Output the [X, Y] coordinate of the center of the cell containing the given text.  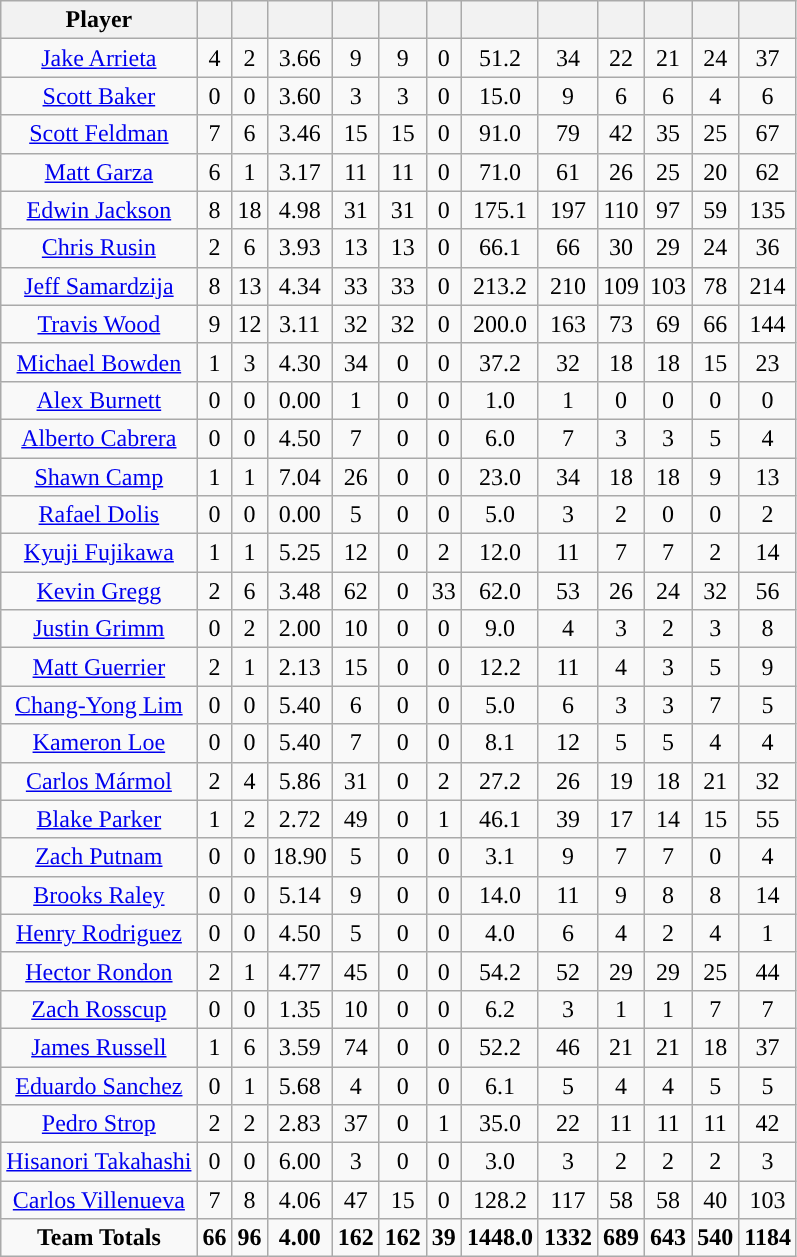
1.35 [300, 1009]
44 [768, 971]
1.0 [500, 400]
Zach Putnam [99, 857]
18.90 [300, 857]
3.17 [300, 172]
69 [668, 324]
4.0 [500, 933]
37.2 [500, 362]
Carlos Villenueva [99, 1200]
3.60 [300, 96]
2.83 [300, 1124]
128.2 [500, 1200]
15.0 [500, 96]
46.1 [500, 819]
3.59 [300, 1047]
Henry Rodriguez [99, 933]
5.86 [300, 781]
74 [356, 1047]
54.2 [500, 971]
Kyuji Fujikawa [99, 553]
3.1 [500, 857]
Blake Parker [99, 819]
144 [768, 324]
2.00 [300, 629]
3.48 [300, 591]
71.0 [500, 172]
Travis Wood [99, 324]
5.68 [300, 1085]
Rafael Dolis [99, 515]
67 [768, 134]
Team Totals [99, 1238]
61 [568, 172]
51.2 [500, 58]
Scott Baker [99, 96]
Matt Garza [99, 172]
73 [620, 324]
643 [668, 1238]
46 [568, 1047]
689 [620, 1238]
Jeff Samardzija [99, 286]
1332 [568, 1238]
47 [356, 1200]
4.00 [300, 1238]
8.1 [500, 743]
2.72 [300, 819]
4.30 [300, 362]
4.06 [300, 1200]
52 [568, 971]
110 [620, 210]
56 [768, 591]
12.2 [500, 667]
4.34 [300, 286]
3.0 [500, 1162]
96 [250, 1238]
45 [356, 971]
52.2 [500, 1047]
163 [568, 324]
1184 [768, 1238]
Michael Bowden [99, 362]
213.2 [500, 286]
6.2 [500, 1009]
35.0 [500, 1124]
97 [668, 210]
59 [716, 210]
9.0 [500, 629]
197 [568, 210]
3.11 [300, 324]
3.46 [300, 134]
James Russell [99, 1047]
79 [568, 134]
6.00 [300, 1162]
Chang-Yong Lim [99, 705]
210 [568, 286]
66.1 [500, 248]
14.0 [500, 895]
Matt Guerrier [99, 667]
23 [768, 362]
17 [620, 819]
91.0 [500, 134]
Alberto Cabrera [99, 438]
55 [768, 819]
36 [768, 248]
Player [99, 20]
27.2 [500, 781]
540 [716, 1238]
7.04 [300, 477]
49 [356, 819]
12.0 [500, 553]
5.14 [300, 895]
Hector Rondon [99, 971]
Scott Feldman [99, 134]
5.25 [300, 553]
Hisanori Takahashi [99, 1162]
Edwin Jackson [99, 210]
4.98 [300, 210]
4.77 [300, 971]
Brooks Raley [99, 895]
6.0 [500, 438]
175.1 [500, 210]
62.0 [500, 591]
30 [620, 248]
53 [568, 591]
Pedro Strop [99, 1124]
Kevin Gregg [99, 591]
20 [716, 172]
3.66 [300, 58]
Eduardo Sanchez [99, 1085]
35 [668, 134]
Alex Burnett [99, 400]
117 [568, 1200]
Jake Arrieta [99, 58]
6.1 [500, 1085]
78 [716, 286]
109 [620, 286]
Justin Grimm [99, 629]
200.0 [500, 324]
Carlos Mármol [99, 781]
135 [768, 210]
19 [620, 781]
Chris Rusin [99, 248]
2.13 [300, 667]
Zach Rosscup [99, 1009]
40 [716, 1200]
3.93 [300, 248]
Kameron Loe [99, 743]
1448.0 [500, 1238]
214 [768, 286]
23.0 [500, 477]
Shawn Camp [99, 477]
